Provide the (x, y) coordinate of the cell's center where the given text is located.  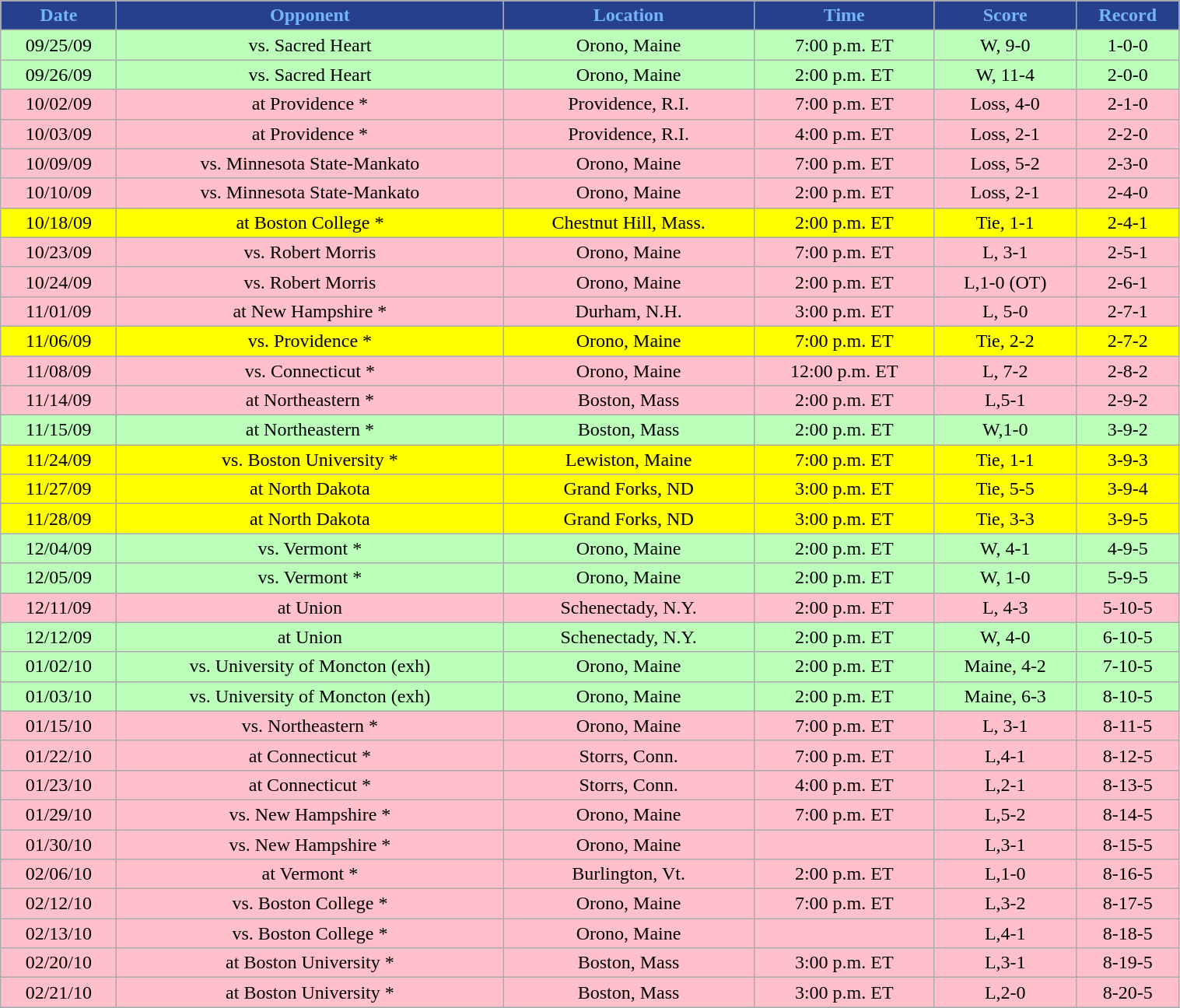
W,1-0 (1005, 430)
L,1-0 (1005, 874)
4-9-5 (1128, 548)
Loss, 5-2 (1005, 163)
1-0-0 (1128, 45)
11/27/09 (59, 489)
W, 1-0 (1005, 578)
8-10-5 (1128, 696)
Location (629, 16)
2-3-0 (1128, 163)
L,5-2 (1005, 814)
10/18/09 (59, 222)
12:00 p.m. ET (844, 371)
09/26/09 (59, 75)
2-4-0 (1128, 193)
01/03/10 (59, 696)
8-14-5 (1128, 814)
8-16-5 (1128, 874)
Tie, 3-3 (1005, 519)
L, 5-0 (1005, 311)
2-1-0 (1128, 104)
Date (59, 16)
W, 4-0 (1005, 637)
Loss, 4-0 (1005, 104)
L,1-0 (OT) (1005, 282)
10/02/09 (59, 104)
2-7-1 (1128, 311)
8-19-5 (1128, 963)
Score (1005, 16)
02/13/10 (59, 933)
6-10-5 (1128, 637)
01/29/10 (59, 814)
L, 7-2 (1005, 371)
5-10-5 (1128, 607)
01/23/10 (59, 785)
Record (1128, 16)
3-9-3 (1128, 460)
3-9-5 (1128, 519)
Chestnut Hill, Mass. (629, 222)
vs. Boston University * (310, 460)
11/15/09 (59, 430)
3-9-4 (1128, 489)
8-20-5 (1128, 992)
11/28/09 (59, 519)
W, 9-0 (1005, 45)
10/03/09 (59, 134)
2-8-2 (1128, 371)
8-18-5 (1128, 933)
8-17-5 (1128, 904)
at New Hampshire * (310, 311)
11/08/09 (59, 371)
3-9-2 (1128, 430)
L,2-1 (1005, 785)
8-11-5 (1128, 726)
Burlington, Vt. (629, 874)
Tie, 2-2 (1005, 341)
Lewiston, Maine (629, 460)
10/10/09 (59, 193)
11/24/09 (59, 460)
8-12-5 (1128, 755)
5-9-5 (1128, 578)
7-10-5 (1128, 667)
L,5-1 (1005, 401)
09/25/09 (59, 45)
L, 4-3 (1005, 607)
2-0-0 (1128, 75)
01/15/10 (59, 726)
W, 4-1 (1005, 548)
at Boston College * (310, 222)
12/04/09 (59, 548)
02/21/10 (59, 992)
01/22/10 (59, 755)
vs. Providence * (310, 341)
at Vermont * (310, 874)
02/06/10 (59, 874)
2-7-2 (1128, 341)
Time (844, 16)
Tie, 5-5 (1005, 489)
8-15-5 (1128, 844)
2-2-0 (1128, 134)
10/24/09 (59, 282)
L,2-0 (1005, 992)
vs. Connecticut * (310, 371)
8-13-5 (1128, 785)
Durham, N.H. (629, 311)
2-4-1 (1128, 222)
2-5-1 (1128, 252)
01/02/10 (59, 667)
12/11/09 (59, 607)
Opponent (310, 16)
10/09/09 (59, 163)
12/12/09 (59, 637)
vs. Northeastern * (310, 726)
11/14/09 (59, 401)
02/12/10 (59, 904)
01/30/10 (59, 844)
10/23/09 (59, 252)
2-6-1 (1128, 282)
2-9-2 (1128, 401)
Maine, 4-2 (1005, 667)
W, 11-4 (1005, 75)
12/05/09 (59, 578)
L,3-2 (1005, 904)
Maine, 6-3 (1005, 696)
02/20/10 (59, 963)
11/01/09 (59, 311)
11/06/09 (59, 341)
